Find where the given text appears and provide that cell's center as [X, Y] coordinate. 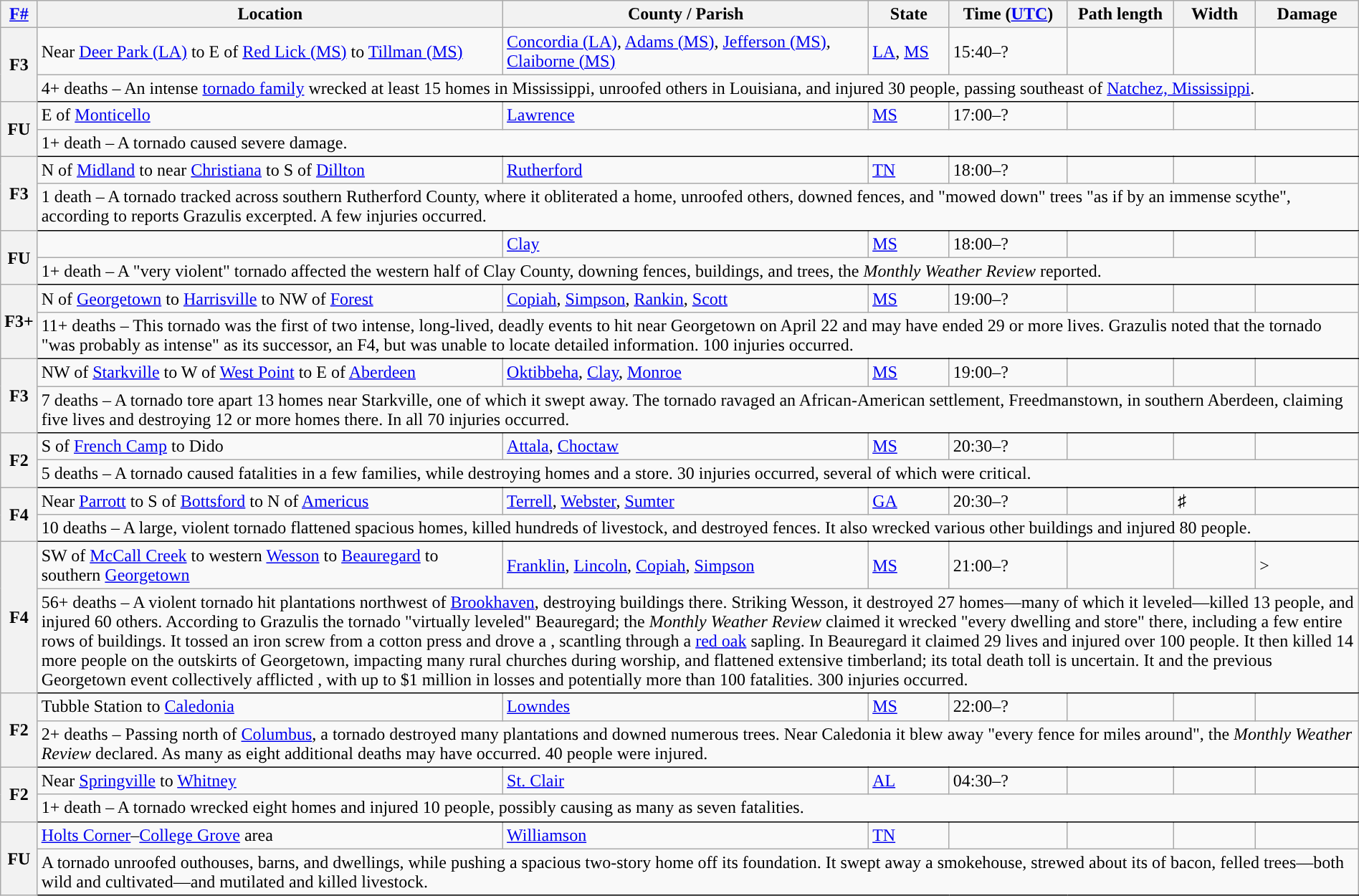
Oktibbeha, Clay, Monroe [686, 372]
N of Georgetown to Harrisville to NW of Forest [270, 298]
Damage [1307, 14]
22:00–? [1008, 707]
1+ death – A tornado caused severe damage. [698, 143]
1+ death – A tornado wrecked eight homes and injured 10 people, possibly causing as many as seven fatalities. [698, 808]
Near Deer Park (LA) to E of Red Lick (MS) to Tillman (MS) [270, 52]
Near Parrott to S of Bottsford to N of Americus [270, 501]
St. Clair [686, 781]
County / Parish [686, 14]
Width [1214, 14]
NW of Starkville to W of West Point to E of Aberdeen [270, 372]
Lawrence [686, 115]
GA [909, 501]
Tubble Station to Caledonia [270, 707]
Williamson [686, 835]
04:30–? [1008, 781]
♯ [1214, 501]
SW of McCall Creek to western Wesson to Beauregard to southern Georgetown [270, 565]
N of Midland to near Christiana to S of Dillton [270, 170]
Near Springville to Whitney [270, 781]
E of Monticello [270, 115]
Time (UTC) [1008, 14]
Lowndes [686, 707]
5 deaths – A tornado caused fatalities in a few families, while destroying homes and a store. 30 injuries occurred, several of which were critical. [698, 474]
17:00–? [1008, 115]
S of French Camp to Dido [270, 447]
21:00–? [1008, 565]
Rutherford [686, 170]
Clay [686, 244]
Holts Corner–College Grove area [270, 835]
State [909, 14]
F3+ [19, 321]
Franklin, Lincoln, Copiah, Simpson [686, 565]
LA, MS [909, 52]
Attala, Choctaw [686, 447]
Path length [1120, 14]
Location [270, 14]
> [1307, 565]
Concordia (LA), Adams (MS), Jefferson (MS), Claiborne (MS) [686, 52]
Terrell, Webster, Sumter [686, 501]
AL [909, 781]
F# [19, 14]
15:40–? [1008, 52]
Copiah, Simpson, Rankin, Scott [686, 298]
